Provide the (x, y) coordinate of the cell's center where the given text is located.  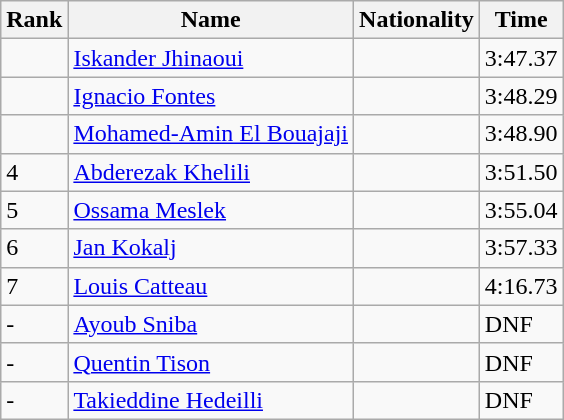
Mohamed-Amin El Bouajaji (211, 134)
Iskander Jhinaoui (211, 58)
6 (34, 248)
Quentin Tison (211, 362)
Jan Kokalj (211, 248)
3:55.04 (521, 210)
3:57.33 (521, 248)
Ayoub Sniba (211, 324)
7 (34, 286)
3:48.29 (521, 96)
Takieddine Hedeilli (211, 400)
Ignacio Fontes (211, 96)
3:48.90 (521, 134)
Abderezak Khelili (211, 172)
Ossama Meslek (211, 210)
Louis Catteau (211, 286)
3:51.50 (521, 172)
Time (521, 20)
4 (34, 172)
Nationality (417, 20)
5 (34, 210)
Name (211, 20)
Rank (34, 20)
4:16.73 (521, 286)
3:47.37 (521, 58)
